Determine the (x, y) coordinate at the center of the cell enclosing the given text.  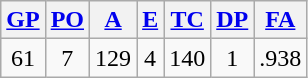
E (150, 20)
4 (150, 58)
.938 (280, 58)
1 (232, 58)
GP (23, 20)
61 (23, 58)
140 (188, 58)
FA (280, 20)
A (114, 20)
TC (188, 20)
129 (114, 58)
DP (232, 20)
7 (67, 58)
PO (67, 20)
